Detect which cell encompasses the target text, then output its (x, y) center coordinate. 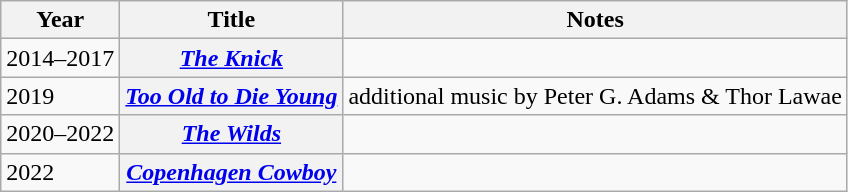
2020–2022 (60, 134)
Too Old to Die Young (232, 96)
2014–2017 (60, 58)
2019 (60, 96)
Copenhagen Cowboy (232, 172)
2022 (60, 172)
Notes (596, 20)
The Wilds (232, 134)
additional music by Peter G. Adams & Thor Lawae (596, 96)
Title (232, 20)
The Knick (232, 58)
Year (60, 20)
